Output the (X, Y) coordinate of the center of the cell containing the given text.  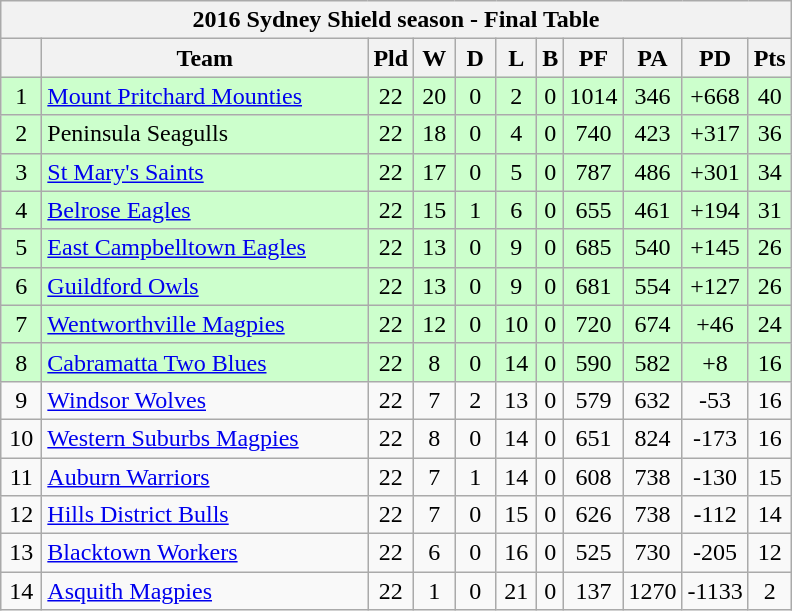
17 (434, 172)
Wentworthville Magpies (205, 324)
787 (594, 172)
+127 (715, 286)
Cabramatta Two Blues (205, 362)
B (550, 58)
Asquith Magpies (205, 591)
W (434, 58)
40 (770, 96)
423 (652, 134)
1270 (652, 591)
Windsor Wolves (205, 400)
685 (594, 248)
Pts (770, 58)
Western Suburbs Magpies (205, 438)
525 (594, 553)
626 (594, 515)
137 (594, 591)
3 (22, 172)
Hills District Bulls (205, 515)
674 (652, 324)
+46 (715, 324)
31 (770, 210)
-205 (715, 553)
+317 (715, 134)
554 (652, 286)
579 (594, 400)
-1133 (715, 591)
Auburn Warriors (205, 477)
+301 (715, 172)
Blacktown Workers (205, 553)
486 (652, 172)
+194 (715, 210)
824 (652, 438)
651 (594, 438)
18 (434, 134)
24 (770, 324)
608 (594, 477)
Mount Pritchard Mounties (205, 96)
L (516, 58)
346 (652, 96)
740 (594, 134)
D (476, 58)
21 (516, 591)
+8 (715, 362)
1014 (594, 96)
461 (652, 210)
Team (205, 58)
2016 Sydney Shield season - Final Table (396, 20)
730 (652, 553)
PF (594, 58)
-130 (715, 477)
St Mary's Saints (205, 172)
590 (594, 362)
720 (594, 324)
+145 (715, 248)
Pld (391, 58)
-53 (715, 400)
PA (652, 58)
-173 (715, 438)
-112 (715, 515)
582 (652, 362)
11 (22, 477)
36 (770, 134)
PD (715, 58)
Peninsula Seagulls (205, 134)
Belrose Eagles (205, 210)
632 (652, 400)
East Campbelltown Eagles (205, 248)
34 (770, 172)
20 (434, 96)
655 (594, 210)
+668 (715, 96)
540 (652, 248)
Guildford Owls (205, 286)
681 (594, 286)
